Extract the (x, y) coordinate from the center of the cell holding the provided text.  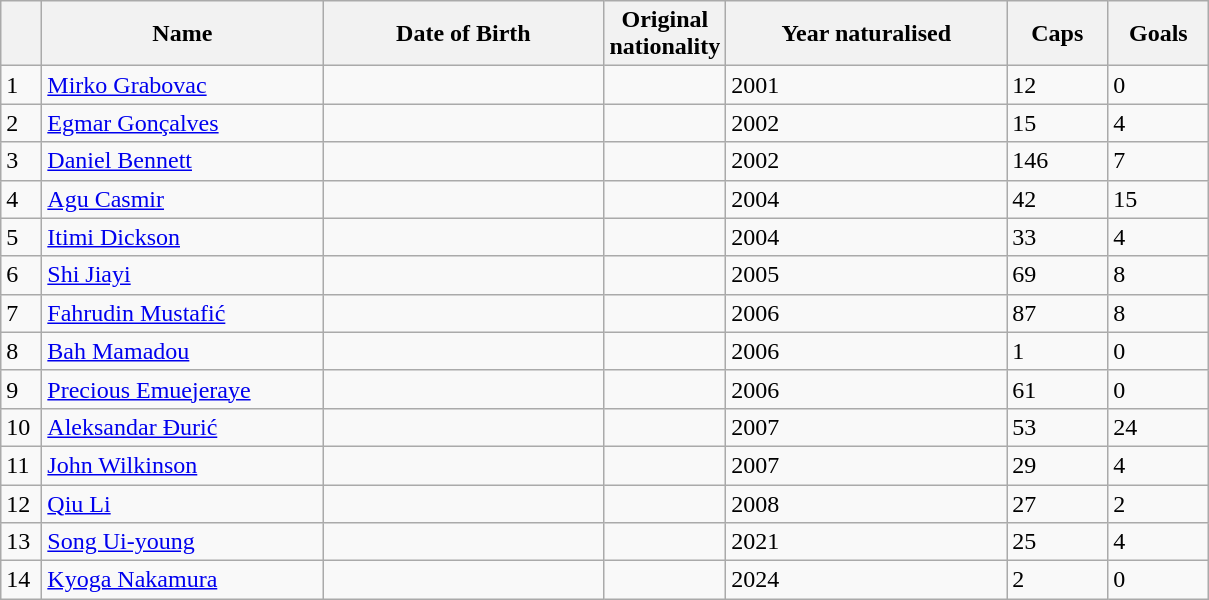
13 (22, 542)
2024 (866, 580)
Song Ui-young (182, 542)
Name (182, 34)
Date of Birth (464, 34)
11 (22, 465)
25 (1058, 542)
53 (1058, 427)
2008 (866, 503)
146 (1058, 161)
Itimi Dickson (182, 237)
Daniel Bennett (182, 161)
10 (22, 427)
61 (1058, 389)
69 (1058, 275)
5 (22, 237)
24 (1158, 427)
Aleksandar Đurić (182, 427)
Precious Emuejeraye (182, 389)
Qiu Li (182, 503)
Egmar Gonçalves (182, 123)
Mirko Grabovac (182, 85)
Bah Mamadou (182, 351)
27 (1058, 503)
33 (1058, 237)
Caps (1058, 34)
Kyoga Nakamura (182, 580)
2021 (866, 542)
2005 (866, 275)
Fahrudin Mustafić (182, 313)
Shi Jiayi (182, 275)
Original nationality (665, 34)
29 (1058, 465)
2001 (866, 85)
Year naturalised (866, 34)
87 (1058, 313)
14 (22, 580)
3 (22, 161)
Goals (1158, 34)
42 (1058, 199)
John Wilkinson (182, 465)
9 (22, 389)
6 (22, 275)
Agu Casmir (182, 199)
